Return the (x, y) coordinate for the center point of the cell that contains the specified text.  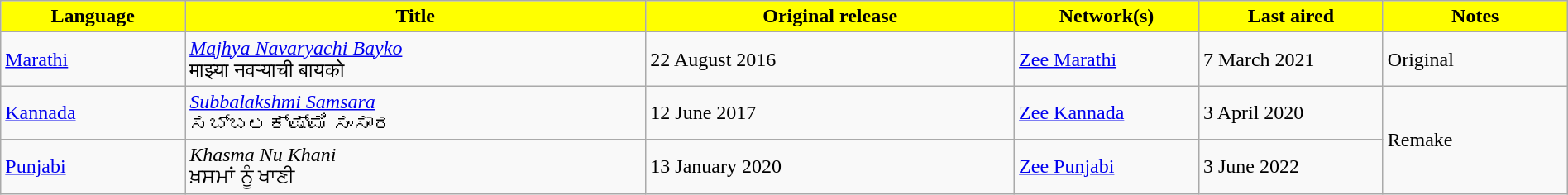
3 April 2020 (1290, 112)
Original (1475, 59)
7 March 2021 (1290, 59)
Zee Marathi (1107, 59)
22 August 2016 (830, 59)
Title (415, 17)
13 January 2020 (830, 167)
Original release (830, 17)
Network(s) (1107, 17)
Remake (1475, 140)
Language (93, 17)
Subbalakshmi Samsara ಸಬ್ಬಲಕ್ಷ್ಮಿ ಸಂಸಾರ (415, 112)
3 June 2022 (1290, 167)
Kannada (93, 112)
Punjabi (93, 167)
Marathi (93, 59)
Majhya Navaryachi Bayko माझ्या नवऱ्याची बायको (415, 59)
Zee Punjabi (1107, 167)
Zee Kannada (1107, 112)
12 June 2017 (830, 112)
Khasma Nu Khani ਖ਼ਸਮਾਂ ਨੂੰ ਖਾਣੀ (415, 167)
Notes (1475, 17)
Last aired (1290, 17)
